Search for the cell housing the specified text and yield its [X, Y] center coordinate. 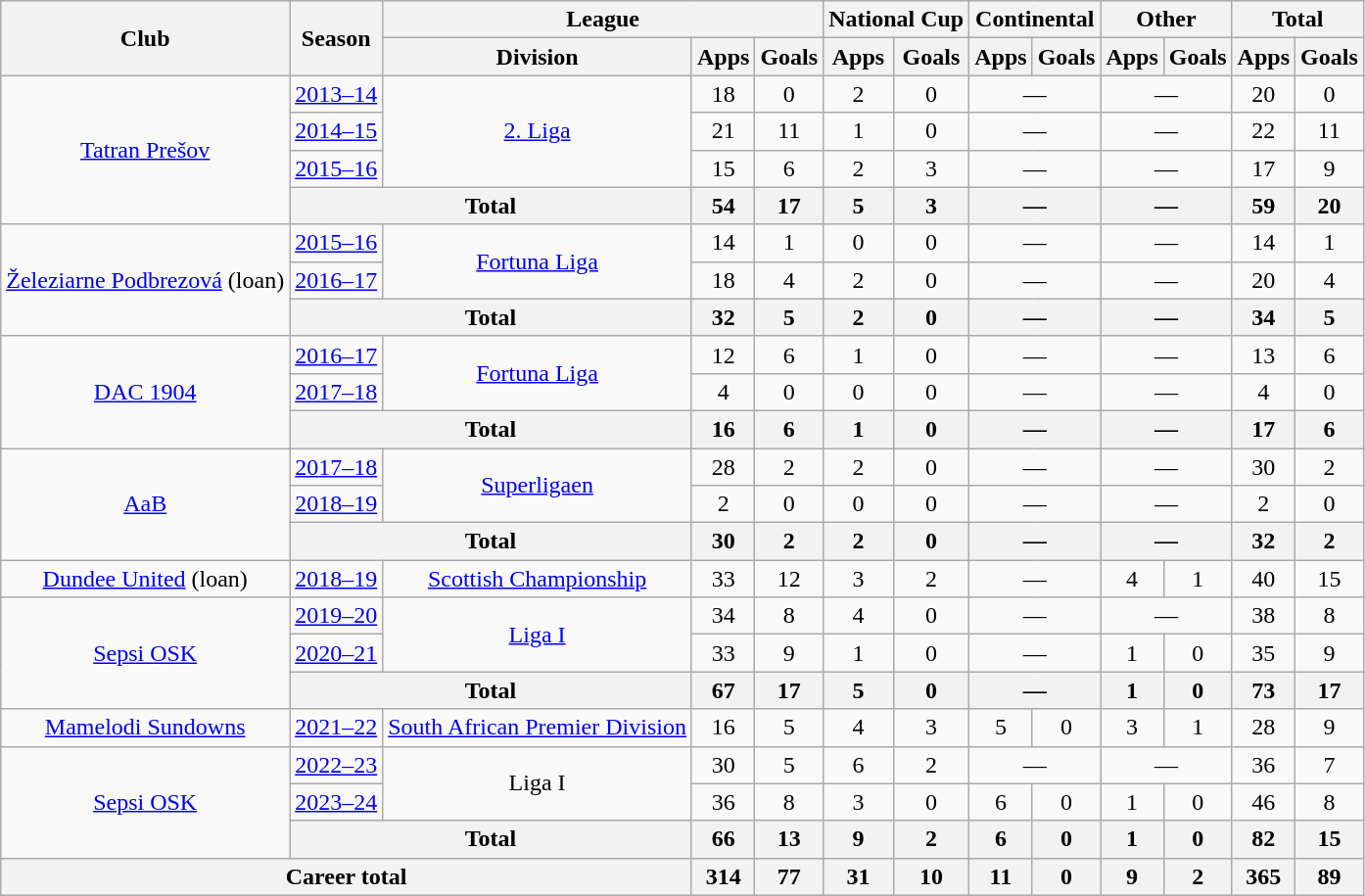
2. Liga [538, 131]
59 [1263, 206]
31 [859, 876]
66 [723, 839]
7 [1330, 765]
Mamelodi Sundowns [145, 728]
2021–22 [337, 728]
League [603, 20]
Club [145, 38]
South African Premier Division [538, 728]
46 [1263, 802]
Tatran Prešov [145, 150]
365 [1263, 876]
21 [723, 131]
10 [931, 876]
Scottish Championship [538, 579]
2020–21 [337, 653]
35 [1263, 653]
2023–24 [337, 802]
AaB [145, 504]
Železiarne Podbrezová (loan) [145, 280]
Dundee United (loan) [145, 579]
67 [723, 690]
38 [1263, 616]
Season [337, 38]
73 [1263, 690]
77 [789, 876]
2022–23 [337, 765]
Career total [347, 876]
2014–15 [337, 131]
314 [723, 876]
22 [1263, 131]
54 [723, 206]
Superligaen [538, 486]
82 [1263, 839]
89 [1330, 876]
Other [1166, 20]
Continental [1035, 20]
DAC 1904 [145, 392]
National Cup [897, 20]
2013–14 [337, 94]
Division [538, 57]
40 [1263, 579]
2019–20 [337, 616]
